Find where the given text appears and provide that cell's center as [X, Y] coordinate. 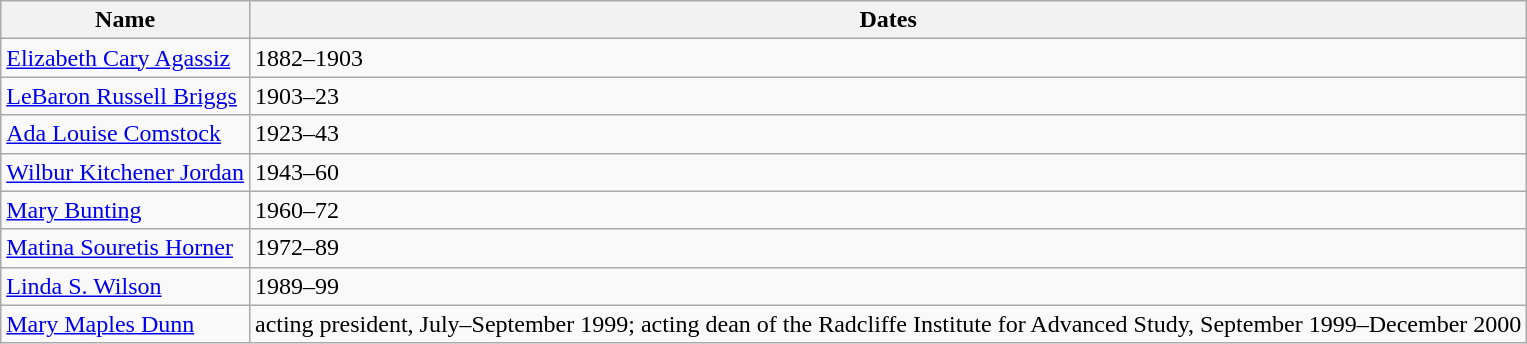
Mary Maples Dunn [126, 324]
1989–99 [888, 286]
Name [126, 20]
1882–1903 [888, 58]
Wilbur Kitchener Jordan [126, 172]
Matina Souretis Horner [126, 248]
1943–60 [888, 172]
Dates [888, 20]
Mary Bunting [126, 210]
Elizabeth Cary Agassiz [126, 58]
1972–89 [888, 248]
acting president, July–September 1999; acting dean of the Radcliffe Institute for Advanced Study, September 1999–December 2000 [888, 324]
1903–23 [888, 96]
Ada Louise Comstock [126, 134]
LeBaron Russell Briggs [126, 96]
1960–72 [888, 210]
1923–43 [888, 134]
Linda S. Wilson [126, 286]
